Identify which cell holds the provided text, then report its [x, y] central coordinate. 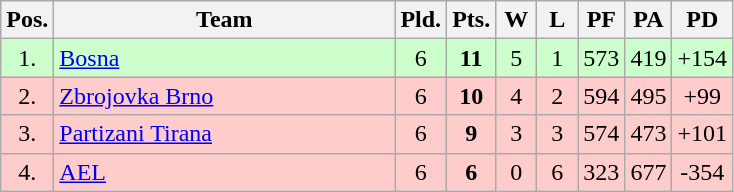
-354 [702, 172]
2. [28, 96]
677 [648, 172]
Team [224, 20]
+154 [702, 58]
594 [602, 96]
573 [602, 58]
AEL [224, 172]
0 [516, 172]
+101 [702, 134]
323 [602, 172]
Pld. [421, 20]
1 [558, 58]
1. [28, 58]
PA [648, 20]
Pts. [472, 20]
Bosna [224, 58]
419 [648, 58]
4 [516, 96]
2 [558, 96]
574 [602, 134]
3. [28, 134]
+99 [702, 96]
W [516, 20]
11 [472, 58]
5 [516, 58]
Partizani Tirana [224, 134]
10 [472, 96]
Pos. [28, 20]
PF [602, 20]
PD [702, 20]
L [558, 20]
Zbrojovka Brno [224, 96]
473 [648, 134]
4. [28, 172]
9 [472, 134]
495 [648, 96]
